Return (X, Y) of the center of cell containing provided text 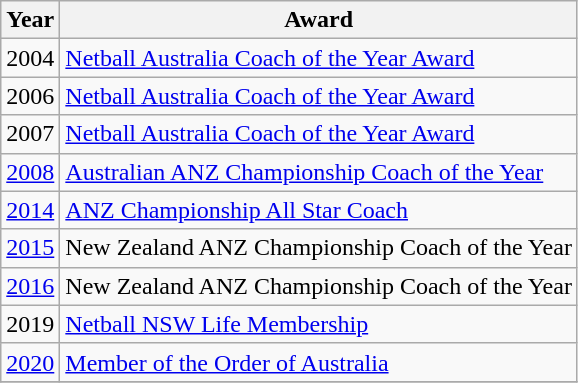
Netball NSW Life Membership (319, 324)
ANZ Championship All Star Coach (319, 210)
Year (30, 20)
2020 (30, 362)
Award (319, 20)
2019 (30, 324)
Member of the Order of Australia (319, 362)
2007 (30, 134)
2015 (30, 248)
2004 (30, 58)
2008 (30, 172)
2016 (30, 286)
2006 (30, 96)
2014 (30, 210)
Australian ANZ Championship Coach of the Year (319, 172)
